Scan for the cell matching the given text and deliver its (x, y) coordinate at center. 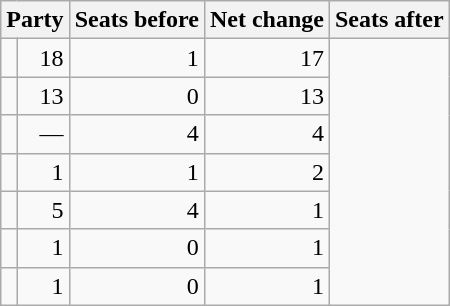
2 (266, 172)
Net change (266, 20)
18 (43, 58)
Seats before (136, 20)
Seats after (389, 20)
— (43, 134)
Party (35, 20)
17 (266, 58)
5 (43, 210)
